Determine the (x, y) coordinate at the center of the cell enclosing the given text.  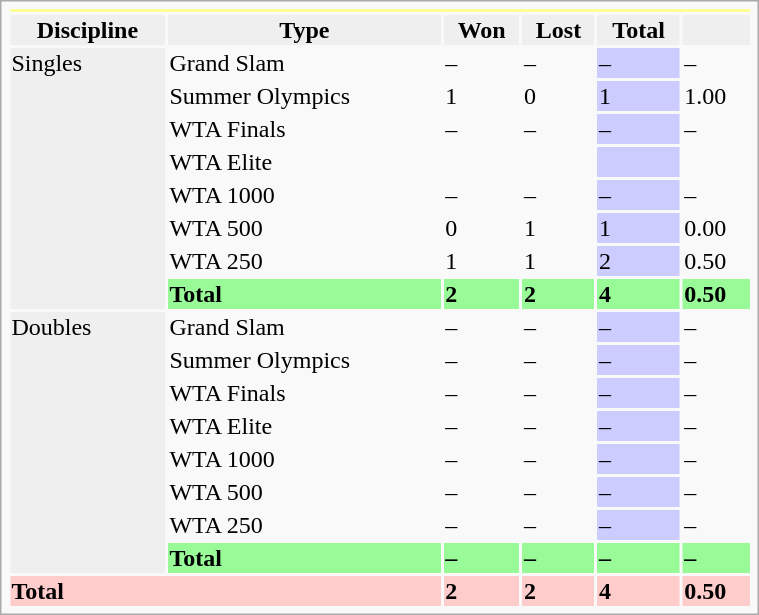
Singles (88, 178)
Doubles (88, 442)
1.00 (716, 96)
Lost (559, 30)
Won (482, 30)
0.00 (716, 228)
Discipline (88, 30)
Type (304, 30)
